Detect which cell encompasses the target text, then output its (X, Y) center coordinate. 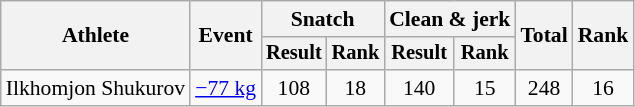
Snatch (322, 19)
Clean & jerk (450, 19)
15 (484, 88)
Athlete (96, 36)
248 (544, 88)
16 (604, 88)
140 (419, 88)
Total (544, 36)
Ilkhomjon Shukurov (96, 88)
18 (356, 88)
108 (294, 88)
−77 kg (226, 88)
Event (226, 36)
